Identify which cell holds the provided text, then report its (x, y) central coordinate. 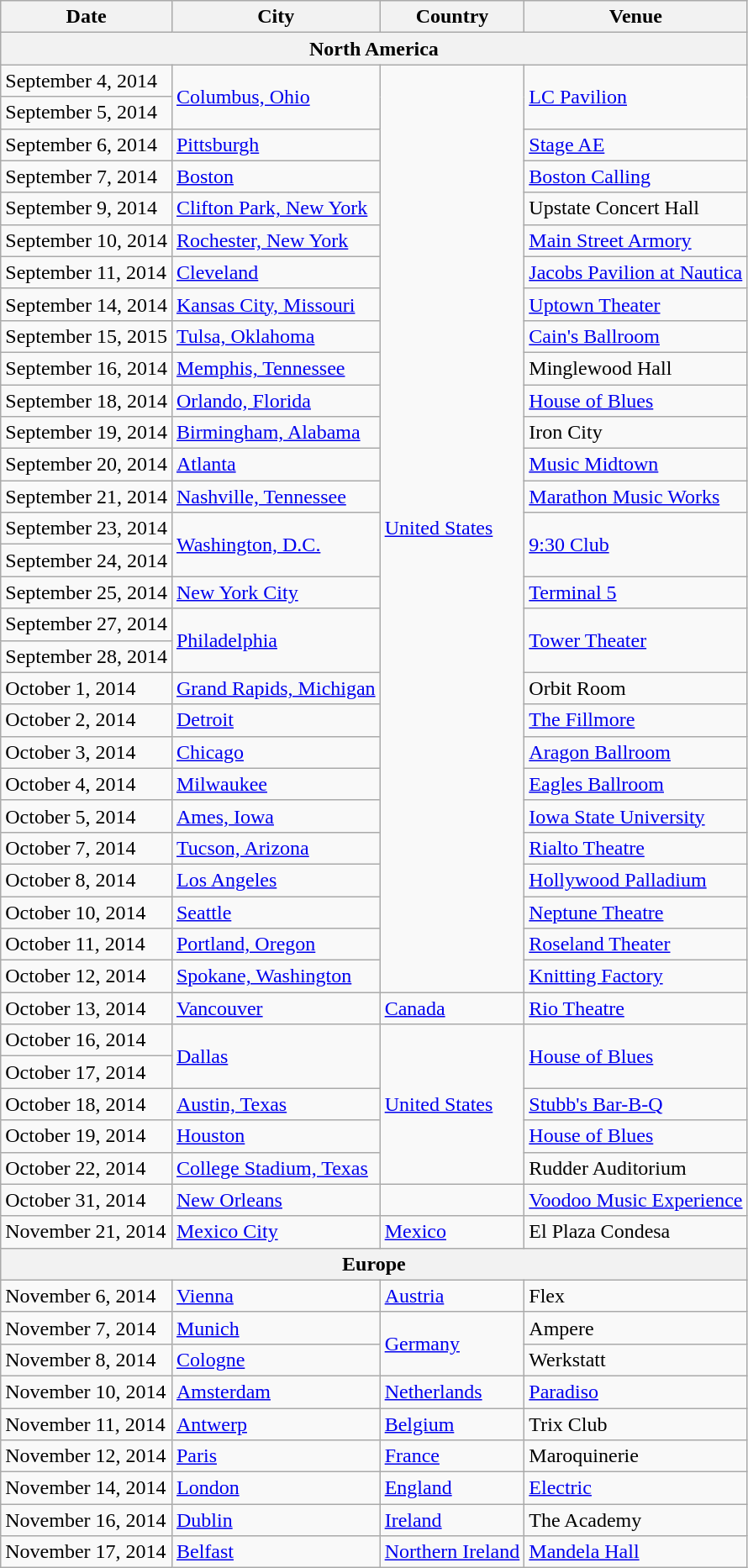
November 6, 2014 (87, 1296)
Stage AE (635, 145)
Kansas City, Missouri (276, 304)
Dallas (276, 1056)
October 16, 2014 (87, 1040)
Trix Club (635, 1424)
Columbus, Ohio (276, 97)
Germany (452, 1344)
Northern Ireland (452, 1552)
September 27, 2014 (87, 624)
Memphis, Tennessee (276, 368)
New York City (276, 592)
Terminal 5 (635, 592)
October 22, 2014 (87, 1168)
Houston (276, 1136)
September 14, 2014 (87, 304)
October 13, 2014 (87, 1008)
LC Pavilion (635, 97)
September 25, 2014 (87, 592)
Flex (635, 1296)
Birmingham, Alabama (276, 433)
Europe (374, 1264)
Hollywood Palladium (635, 880)
Marathon Music Works (635, 497)
October 11, 2014 (87, 944)
College Stadium, Texas (276, 1168)
September 5, 2014 (87, 113)
Orbit Room (635, 688)
November 17, 2014 (87, 1552)
Portland, Oregon (276, 944)
Belfast (276, 1552)
Rio Theatre (635, 1008)
Spokane, Washington (276, 976)
Atlanta (276, 465)
September 15, 2015 (87, 336)
Amsterdam (276, 1392)
Cleveland (276, 272)
Knitting Factory (635, 976)
Ampere (635, 1328)
Clifton Park, New York (276, 208)
October 3, 2014 (87, 752)
Mandela Hall (635, 1552)
Paris (276, 1456)
Paradiso (635, 1392)
France (452, 1456)
Ireland (452, 1520)
Detroit (276, 720)
Munich (276, 1328)
September 16, 2014 (87, 368)
Tucson, Arizona (276, 848)
November 16, 2014 (87, 1520)
November 14, 2014 (87, 1488)
Tower Theater (635, 640)
October 5, 2014 (87, 816)
City (276, 17)
New Orleans (276, 1200)
September 10, 2014 (87, 240)
September 11, 2014 (87, 272)
September 18, 2014 (87, 401)
Werkstatt (635, 1360)
Ames, Iowa (276, 816)
Jacobs Pavilion at Nautica (635, 272)
November 11, 2014 (87, 1424)
Grand Rapids, Michigan (276, 688)
Maroquinerie (635, 1456)
The Fillmore (635, 720)
Los Angeles (276, 880)
Minglewood Hall (635, 368)
November 10, 2014 (87, 1392)
Nashville, Tennessee (276, 497)
London (276, 1488)
Cain's Ballroom (635, 336)
Belgium (452, 1424)
Country (452, 17)
October 18, 2014 (87, 1104)
September 24, 2014 (87, 560)
September 9, 2014 (87, 208)
Seattle (276, 912)
Rialto Theatre (635, 848)
November 8, 2014 (87, 1360)
October 8, 2014 (87, 880)
October 12, 2014 (87, 976)
September 21, 2014 (87, 497)
Austin, Texas (276, 1104)
October 4, 2014 (87, 784)
Roseland Theater (635, 944)
Chicago (276, 752)
September 6, 2014 (87, 145)
Music Midtown (635, 465)
Austria (452, 1296)
El Plaza Condesa (635, 1232)
Aragon Ballroom (635, 752)
Neptune Theatre (635, 912)
September 28, 2014 (87, 656)
September 19, 2014 (87, 433)
Dublin (276, 1520)
9:30 Club (635, 545)
September 23, 2014 (87, 529)
Mexico City (276, 1232)
Electric (635, 1488)
Uptown Theater (635, 304)
September 4, 2014 (87, 81)
Boston Calling (635, 176)
Canada (452, 1008)
Washington, D.C. (276, 545)
September 20, 2014 (87, 465)
November 21, 2014 (87, 1232)
Rochester, New York (276, 240)
October 31, 2014 (87, 1200)
Date (87, 17)
October 17, 2014 (87, 1072)
September 7, 2014 (87, 176)
The Academy (635, 1520)
Cologne (276, 1360)
Philadelphia (276, 640)
Vienna (276, 1296)
Iowa State University (635, 816)
Tulsa, Oklahoma (276, 336)
November 7, 2014 (87, 1328)
Antwerp (276, 1424)
Stubb's Bar-B-Q (635, 1104)
Voodoo Music Experience (635, 1200)
North America (374, 49)
Upstate Concert Hall (635, 208)
Orlando, Florida (276, 401)
Rudder Auditorium (635, 1168)
Mexico (452, 1232)
Boston (276, 176)
Main Street Armory (635, 240)
October 10, 2014 (87, 912)
October 2, 2014 (87, 720)
Pittsburgh (276, 145)
Netherlands (452, 1392)
Eagles Ballroom (635, 784)
Venue (635, 17)
November 12, 2014 (87, 1456)
Milwaukee (276, 784)
October 1, 2014 (87, 688)
England (452, 1488)
Vancouver (276, 1008)
Iron City (635, 433)
October 7, 2014 (87, 848)
October 19, 2014 (87, 1136)
